Extract the (x, y) coordinate from the center of the cell holding the provided text.  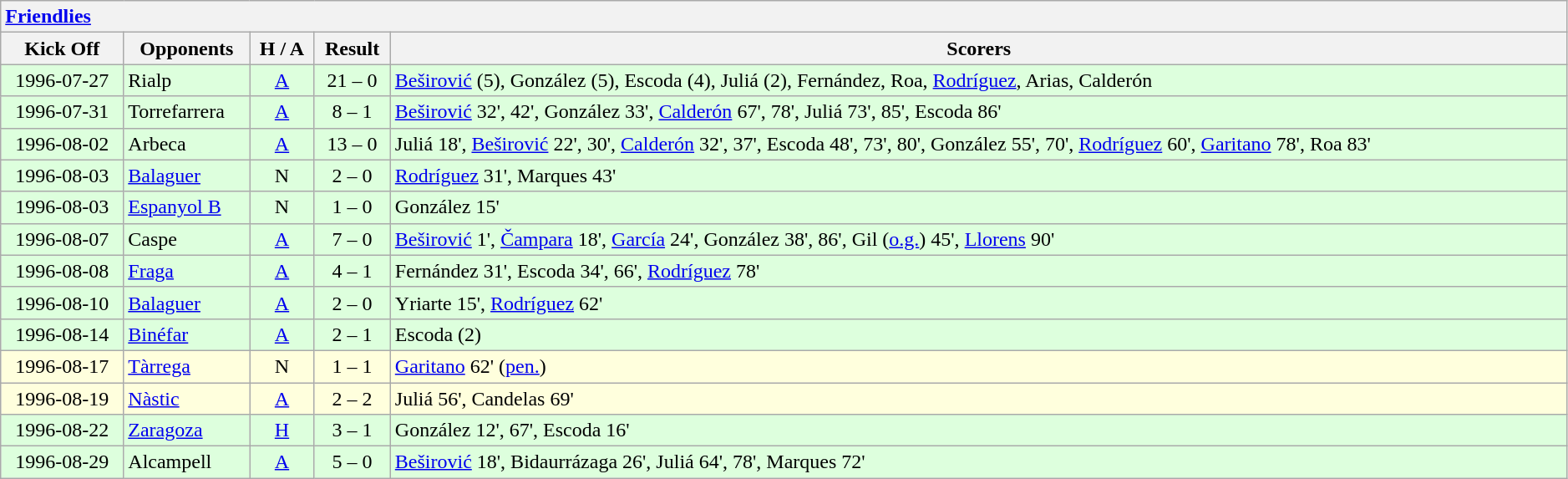
1996-08-02 (62, 144)
1996-08-14 (62, 334)
1996-08-10 (62, 303)
Torrefarrera (187, 112)
1 – 0 (353, 207)
Zaragoza (187, 431)
3 – 1 (353, 431)
Arbeca (187, 144)
Escoda (2) (979, 334)
Beširović 18', Bidaurrázaga 26', Juliá 64', 78', Marques 72' (979, 462)
Juliá 18', Beširović 22', 30', Calderón 32', 37', Escoda 48', 73', 80', González 55', 70', Rodríguez 60', Garitano 78', Roa 83' (979, 144)
2 – 1 (353, 334)
Binéfar (187, 334)
Scorers (979, 48)
Result (353, 48)
Nàstic (187, 399)
1996-07-31 (62, 112)
5 – 0 (353, 462)
González 12', 67', Escoda 16' (979, 431)
Juliá 56', Candelas 69' (979, 399)
Fernández 31', Escoda 34', 66', Rodríguez 78' (979, 271)
Rodríguez 31', Marques 43' (979, 176)
Opponents (187, 48)
H (282, 431)
Kick Off (62, 48)
Alcampell (187, 462)
Beširović (5), González (5), Escoda (4), Juliá (2), Fernández, Roa, Rodríguez, Arias, Calderón (979, 80)
González 15' (979, 207)
Tàrrega (187, 366)
7 – 0 (353, 239)
H / A (282, 48)
Garitano 62' (pen.) (979, 366)
Rialp (187, 80)
1996-08-19 (62, 399)
Yriarte 15', Rodríguez 62' (979, 303)
1996-08-22 (62, 431)
13 – 0 (353, 144)
Friendlies (784, 17)
Fraga (187, 271)
21 – 0 (353, 80)
Beširović 32', 42', González 33', Calderón 67', 78', Juliá 73', 85', Escoda 86' (979, 112)
1996-08-17 (62, 366)
1 – 1 (353, 366)
1996-08-08 (62, 271)
4 – 1 (353, 271)
Espanyol B (187, 207)
2 – 2 (353, 399)
1996-07-27 (62, 80)
1996-08-29 (62, 462)
1996-08-07 (62, 239)
Beširović 1', Čampara 18', García 24', González 38', 86', Gil (o.g.) 45', Llorens 90' (979, 239)
Caspe (187, 239)
8 – 1 (353, 112)
